Output the (X, Y) coordinate of the center of the cell containing the given text.  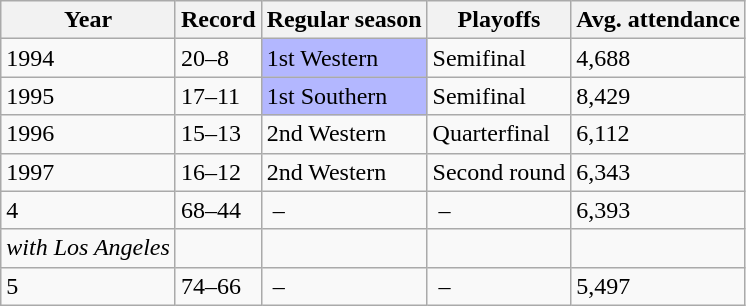
5,497 (658, 286)
15–13 (218, 134)
1st Western (344, 58)
6,112 (658, 134)
68–44 (218, 210)
Quarterfinal (499, 134)
1996 (88, 134)
Playoffs (499, 20)
16–12 (218, 172)
1994 (88, 58)
17–11 (218, 96)
74–66 (218, 286)
1997 (88, 172)
Regular season (344, 20)
Avg. attendance (658, 20)
1995 (88, 96)
with Los Angeles (88, 248)
Year (88, 20)
20–8 (218, 58)
4 (88, 210)
1st Southern (344, 96)
6,393 (658, 210)
Record (218, 20)
5 (88, 286)
8,429 (658, 96)
Second round (499, 172)
4,688 (658, 58)
6,343 (658, 172)
